Detect which cell encompasses the target text, then output its (x, y) center coordinate. 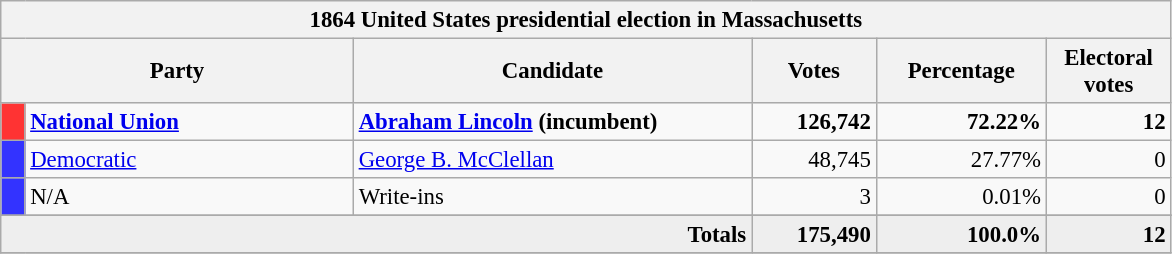
0.01% (961, 197)
100.0% (961, 235)
Candidate (552, 72)
Abraham Lincoln (incumbent) (552, 122)
Electoral votes (1108, 72)
48,745 (814, 160)
27.77% (961, 160)
72.22% (961, 122)
George B. McClellan (552, 160)
Votes (814, 72)
Totals (376, 235)
175,490 (814, 235)
Party (178, 72)
Write-ins (552, 197)
Democratic (189, 160)
1864 United States presidential election in Massachusetts (586, 20)
N/A (189, 197)
3 (814, 197)
National Union (189, 122)
Percentage (961, 72)
126,742 (814, 122)
